Output the [x, y] coordinate of the center of the cell containing the given text.  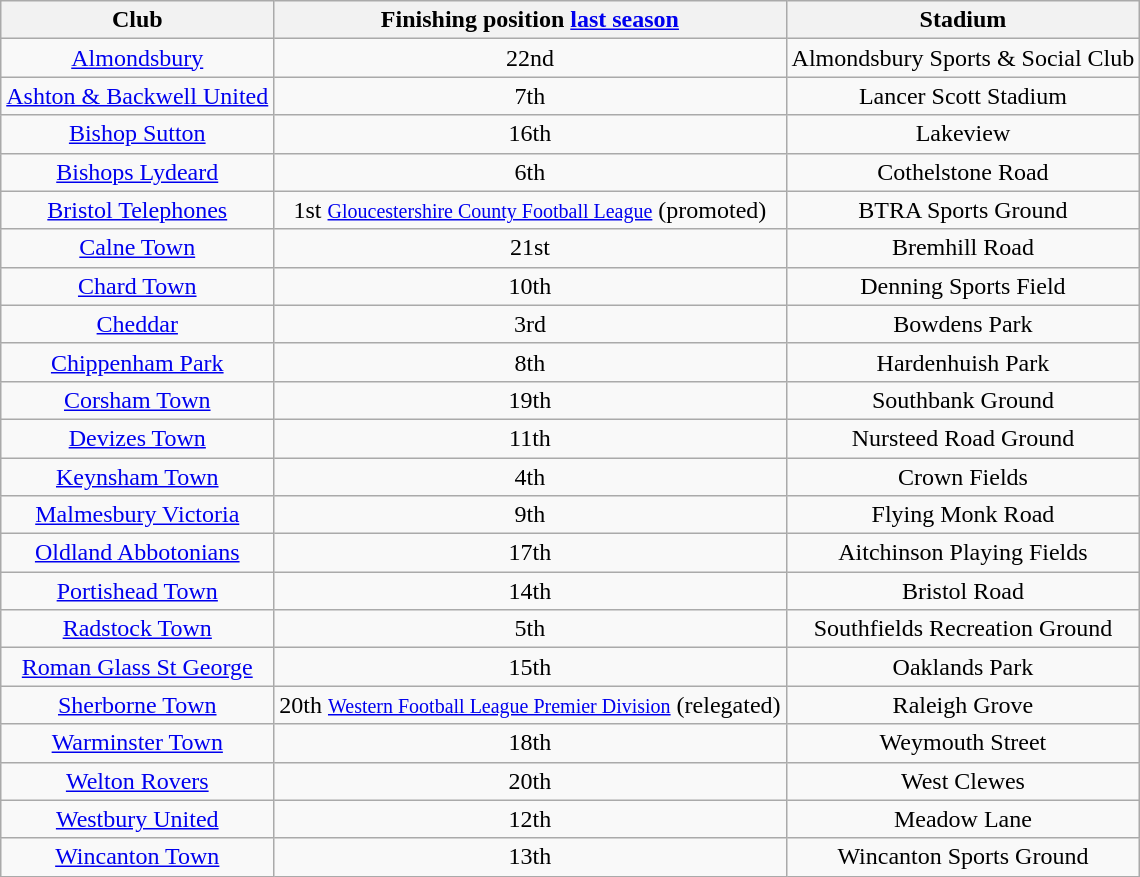
Cheddar [138, 324]
17th [530, 553]
Radstock Town [138, 629]
Bristol Road [963, 591]
Wincanton Town [138, 857]
Devizes Town [138, 438]
Aitchinson Playing Fields [963, 553]
11th [530, 438]
22nd [530, 58]
Lancer Scott Stadium [963, 96]
16th [530, 134]
Calne Town [138, 248]
Lakeview [963, 134]
Chippenham Park [138, 362]
14th [530, 591]
15th [530, 667]
Keynsham Town [138, 477]
9th [530, 515]
Stadium [963, 20]
21st [530, 248]
Bishops Lydeard [138, 172]
Westbury United [138, 819]
Oldland Abbotonians [138, 553]
West Clewes [963, 781]
Corsham Town [138, 400]
Malmesbury Victoria [138, 515]
Roman Glass St George [138, 667]
Sherborne Town [138, 705]
18th [530, 743]
6th [530, 172]
Club [138, 20]
Raleigh Grove [963, 705]
Hardenhuish Park [963, 362]
20th Western Football League Premier Division (relegated) [530, 705]
Finishing position last season [530, 20]
Meadow Lane [963, 819]
Almondsbury [138, 58]
Wincanton Sports Ground [963, 857]
8th [530, 362]
Ashton & Backwell United [138, 96]
BTRA Sports Ground [963, 210]
Oaklands Park [963, 667]
20th [530, 781]
Southfields Recreation Ground [963, 629]
12th [530, 819]
Chard Town [138, 286]
Almondsbury Sports & Social Club [963, 58]
13th [530, 857]
Flying Monk Road [963, 515]
Bishop Sutton [138, 134]
Bowdens Park [963, 324]
Portishead Town [138, 591]
7th [530, 96]
Welton Rovers [138, 781]
Cothelstone Road [963, 172]
Warminster Town [138, 743]
Nursteed Road Ground [963, 438]
Bremhill Road [963, 248]
Denning Sports Field [963, 286]
Crown Fields [963, 477]
19th [530, 400]
1st Gloucestershire County Football League (promoted) [530, 210]
Bristol Telephones [138, 210]
4th [530, 477]
Weymouth Street [963, 743]
Southbank Ground [963, 400]
5th [530, 629]
3rd [530, 324]
10th [530, 286]
